Return the [X, Y] coordinate for the center point of the cell that contains the specified text.  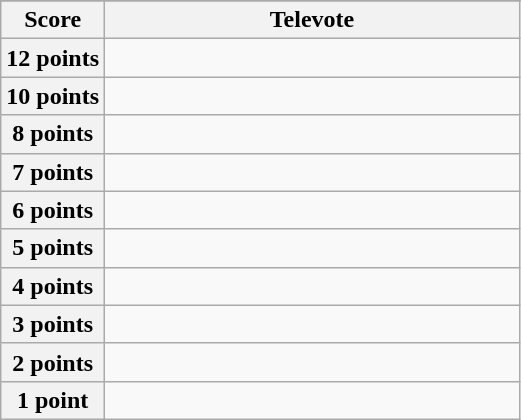
4 points [53, 286]
12 points [53, 58]
Score [53, 20]
Televote [312, 20]
1 point [53, 400]
8 points [53, 134]
10 points [53, 96]
7 points [53, 172]
2 points [53, 362]
3 points [53, 324]
6 points [53, 210]
5 points [53, 248]
